Pinpoint the cell where the given text exists, returning its [X, Y] midpoint coordinate. 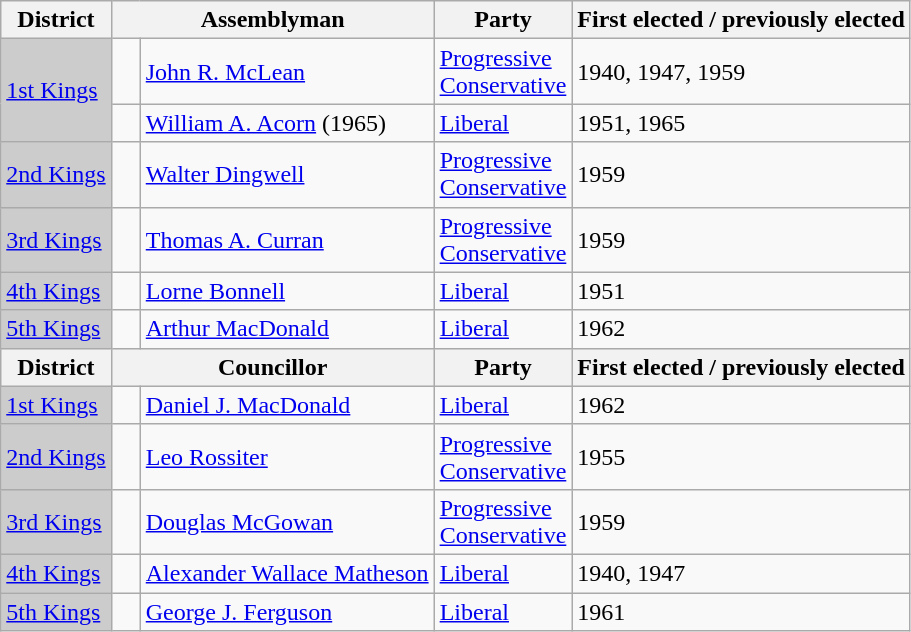
Lorne Bonnell [287, 291]
1940, 1947 [742, 573]
William A. Acorn (1965) [287, 123]
Councillor [272, 367]
1955 [742, 456]
Thomas A. Curran [287, 240]
George J. Ferguson [287, 611]
Arthur MacDonald [287, 329]
Assemblyman [272, 20]
Douglas McGowan [287, 522]
Alexander Wallace Matheson [287, 573]
1951, 1965 [742, 123]
Leo Rossiter [287, 456]
1940, 1947, 1959 [742, 72]
1951 [742, 291]
Daniel J. MacDonald [287, 405]
John R. McLean [287, 72]
1961 [742, 611]
Walter Dingwell [287, 174]
